Detect which cell encompasses the target text, then output its (x, y) center coordinate. 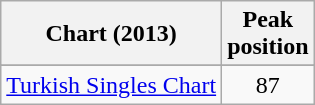
87 (268, 85)
Peakposition (268, 34)
Chart (2013) (112, 34)
Turkish Singles Chart (112, 85)
